Provide the [X, Y] coordinate of the cell's center where the given text is located.  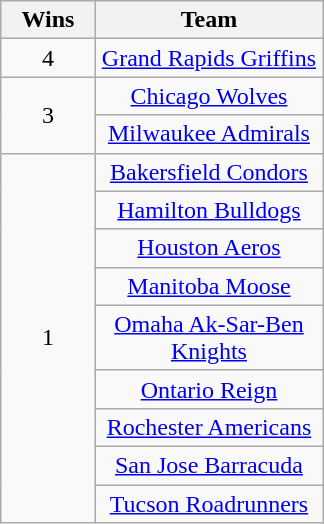
4 [48, 58]
San Jose Barracuda [210, 465]
Omaha Ak-Sar-Ben Knights [210, 338]
1 [48, 338]
Rochester Americans [210, 427]
Chicago Wolves [210, 96]
Team [210, 20]
Wins [48, 20]
3 [48, 115]
Hamilton Bulldogs [210, 210]
Tucson Roadrunners [210, 503]
Houston Aeros [210, 248]
Ontario Reign [210, 389]
Bakersfield Condors [210, 172]
Manitoba Moose [210, 286]
Grand Rapids Griffins [210, 58]
Milwaukee Admirals [210, 134]
